Provide the [X, Y] coordinate of the cell's center where the given text is located.  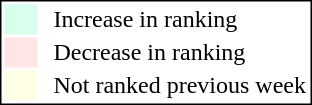
Increase in ranking [180, 19]
Decrease in ranking [180, 53]
Not ranked previous week [180, 85]
